Extract the (X, Y) coordinate from the center of the cell holding the provided text.  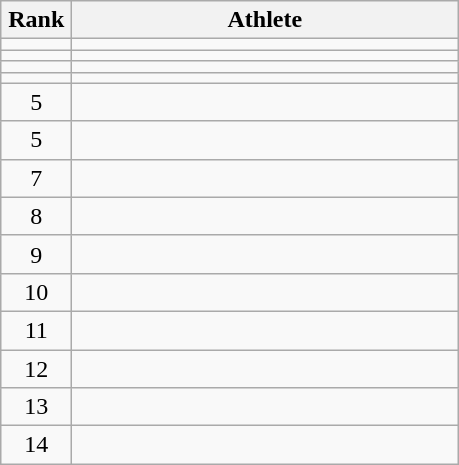
Rank (36, 20)
9 (36, 254)
11 (36, 330)
13 (36, 407)
7 (36, 178)
Athlete (265, 20)
14 (36, 445)
8 (36, 216)
12 (36, 369)
10 (36, 292)
